Locate the cell with the specified text and output its (X, Y) center coordinate. 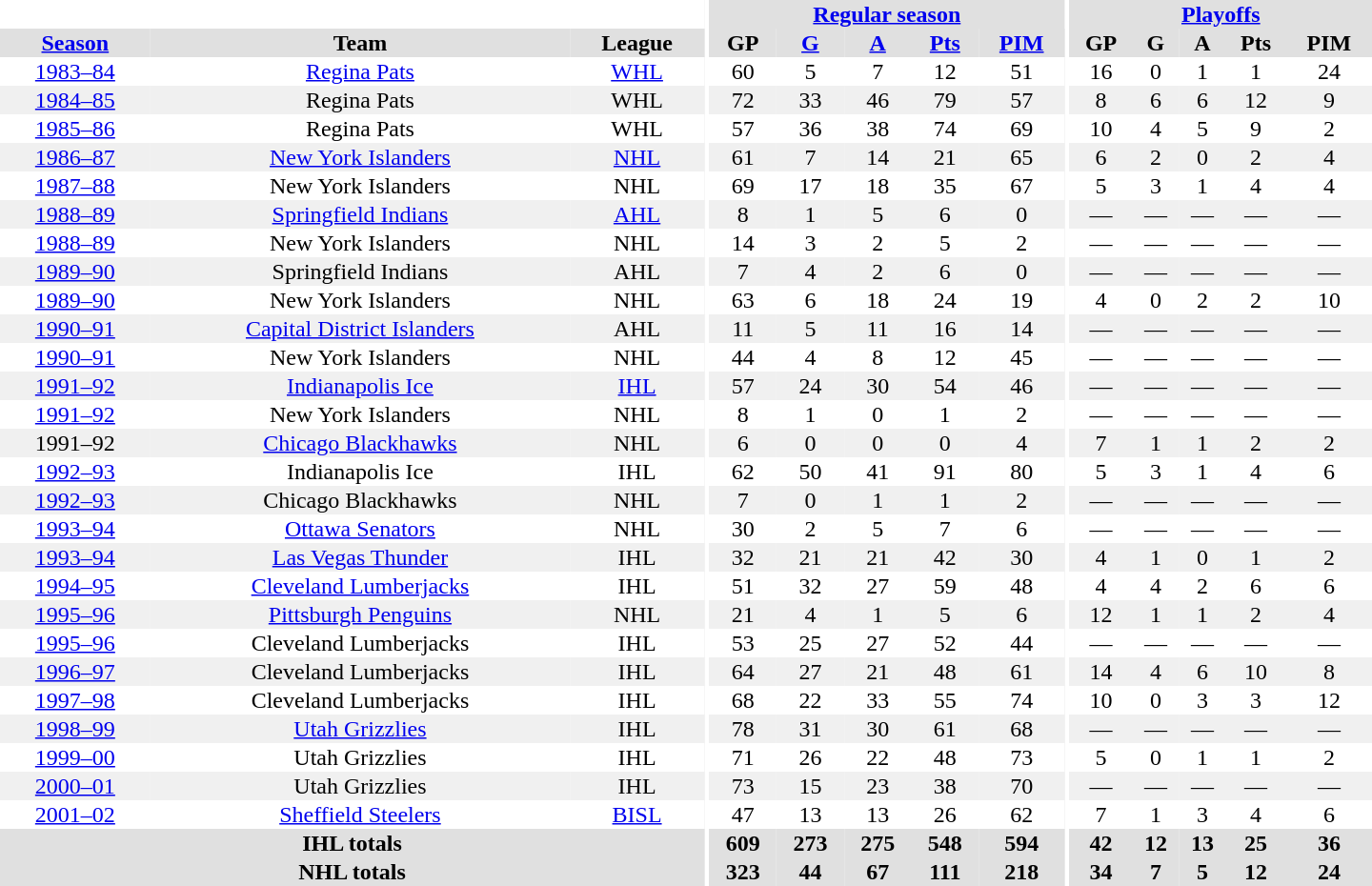
609 (743, 843)
53 (743, 643)
Playoffs (1221, 14)
1997–98 (75, 700)
47 (743, 815)
1998–99 (75, 729)
275 (878, 843)
323 (743, 872)
23 (878, 786)
35 (945, 186)
1986–87 (75, 157)
218 (1021, 872)
IHL totals (353, 843)
64 (743, 672)
55 (945, 700)
31 (810, 729)
17 (810, 186)
59 (945, 586)
1985–86 (75, 129)
1996–97 (75, 672)
548 (945, 843)
BISL (636, 815)
1994–95 (75, 586)
111 (945, 872)
Regular season (886, 14)
60 (743, 71)
80 (1021, 472)
52 (945, 643)
594 (1021, 843)
Las Vegas Thunder (360, 557)
1984–85 (75, 100)
League (636, 43)
70 (1021, 786)
NHL totals (353, 872)
1999–00 (75, 757)
54 (945, 386)
78 (743, 729)
1987–88 (75, 186)
72 (743, 100)
15 (810, 786)
Ottawa Senators (360, 529)
Team (360, 43)
34 (1101, 872)
Sheffield Steelers (360, 815)
2001–02 (75, 815)
41 (878, 472)
71 (743, 757)
1983–84 (75, 71)
45 (1021, 357)
Pittsburgh Penguins (360, 614)
273 (810, 843)
2000–01 (75, 786)
19 (1021, 300)
65 (1021, 157)
50 (810, 472)
91 (945, 472)
Capital District Islanders (360, 329)
Season (75, 43)
63 (743, 300)
79 (945, 100)
